Find where the given text appears and provide that cell's center as (X, Y) coordinate. 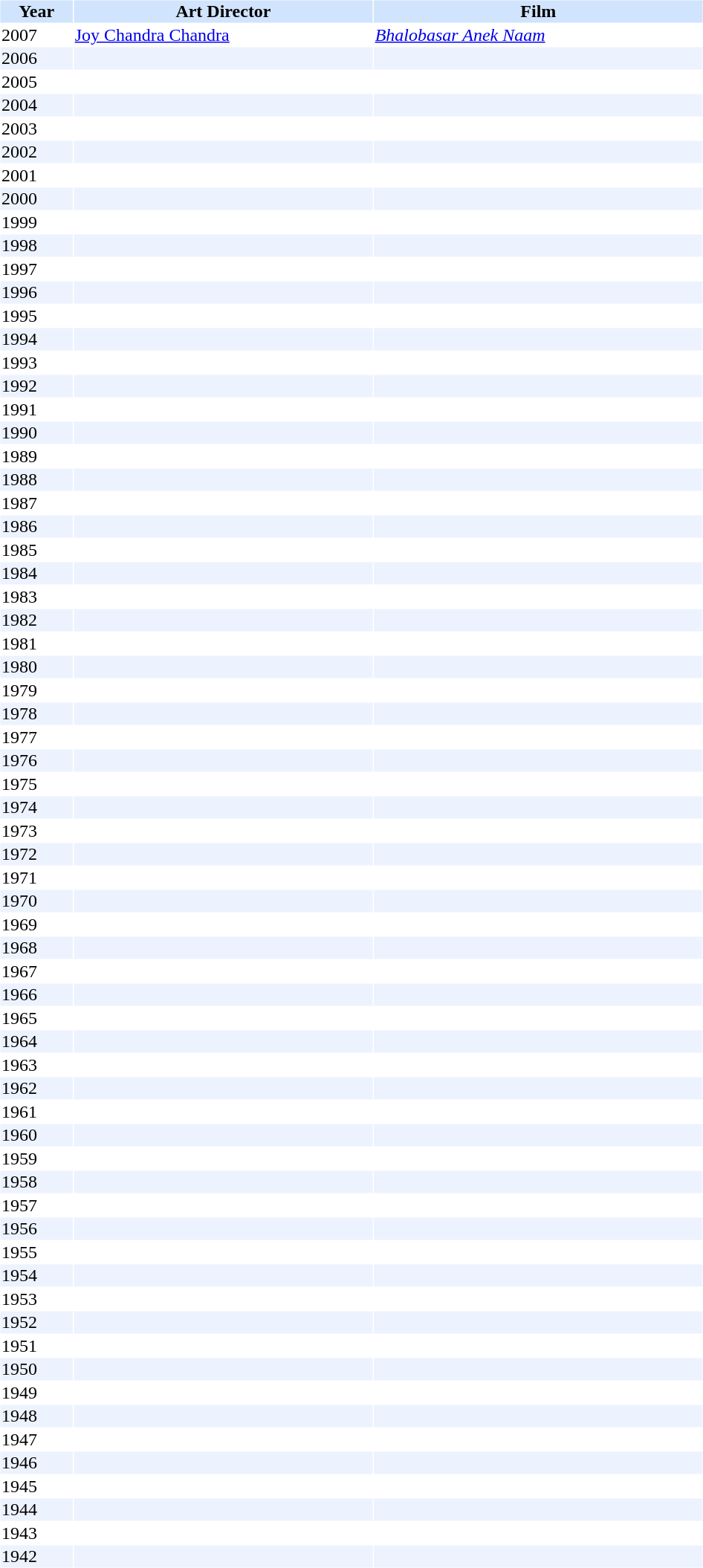
Art Director (223, 11)
1956 (36, 1228)
1968 (36, 947)
1998 (36, 246)
1961 (36, 1112)
1950 (36, 1370)
1988 (36, 479)
1997 (36, 269)
1981 (36, 644)
Year (36, 11)
1957 (36, 1205)
1987 (36, 503)
1983 (36, 597)
1955 (36, 1252)
1984 (36, 573)
1954 (36, 1276)
1982 (36, 621)
1973 (36, 831)
1969 (36, 924)
1946 (36, 1463)
1995 (36, 316)
1980 (36, 667)
1986 (36, 527)
1966 (36, 995)
1970 (36, 901)
1972 (36, 854)
2004 (36, 105)
1996 (36, 292)
1964 (36, 1041)
1994 (36, 340)
1942 (36, 1557)
1951 (36, 1346)
2003 (36, 129)
1971 (36, 878)
1978 (36, 714)
1948 (36, 1416)
Film (538, 11)
1962 (36, 1089)
1999 (36, 222)
1949 (36, 1393)
1991 (36, 409)
1976 (36, 760)
1975 (36, 784)
1960 (36, 1135)
1967 (36, 971)
1990 (36, 433)
1965 (36, 1018)
Bhalobasar Anek Naam (538, 35)
2001 (36, 175)
Joy Chandra Chandra (223, 35)
1989 (36, 456)
1943 (36, 1533)
1985 (36, 550)
1952 (36, 1322)
1947 (36, 1439)
1979 (36, 690)
1974 (36, 808)
2005 (36, 82)
2007 (36, 35)
1992 (36, 386)
1993 (36, 363)
2002 (36, 152)
1963 (36, 1065)
1944 (36, 1509)
1958 (36, 1182)
1953 (36, 1299)
1945 (36, 1486)
2000 (36, 198)
2006 (36, 59)
1959 (36, 1159)
1977 (36, 737)
